Capture the cell that displays the provided text and extract its [x, y] central coordinate. 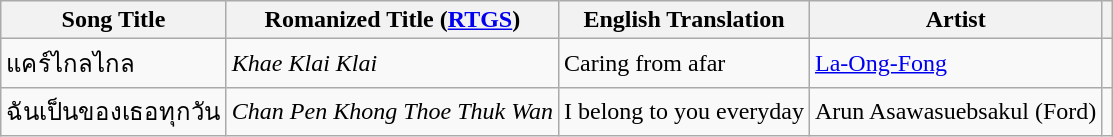
Artist [955, 20]
Arun Asawasuebsakul (Ford) [955, 112]
ฉันเป็นของเธอทุกวัน [114, 112]
I belong to you everyday [684, 112]
La-Ong-Fong [955, 64]
English Translation [684, 20]
Romanized Title (RTGS) [392, 20]
Khae Klai Klai [392, 64]
Chan Pen Khong Thoe Thuk Wan [392, 112]
Caring from afar [684, 64]
แคร์ไกลไกล [114, 64]
Song Title [114, 20]
